Pinpoint the cell where the given text exists, returning its [x, y] midpoint coordinate. 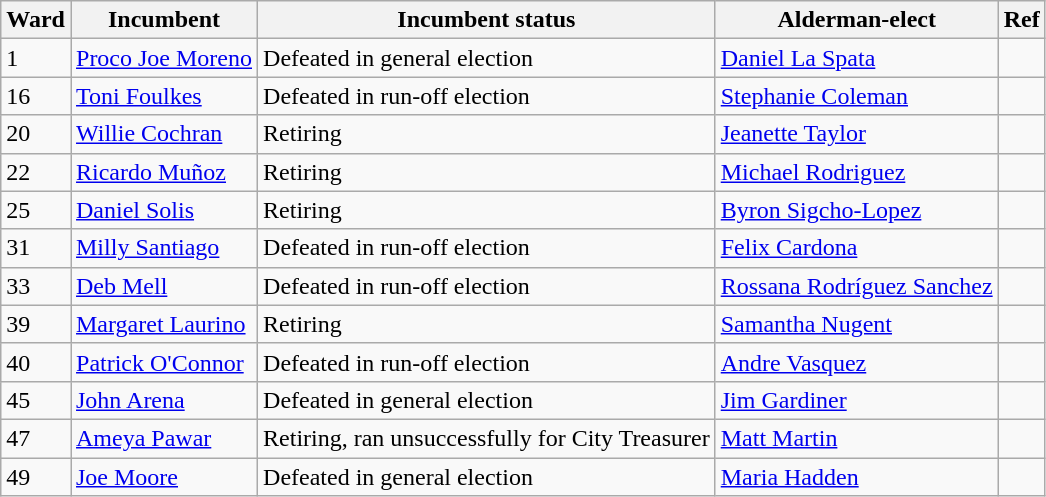
1 [36, 58]
39 [36, 324]
John Arena [164, 400]
Alderman-elect [856, 20]
Ward [36, 20]
Willie Cochran [164, 134]
Rossana Rodríguez Sanchez [856, 286]
Daniel Solis [164, 210]
Milly Santiago [164, 248]
Margaret Laurino [164, 324]
45 [36, 400]
Incumbent [164, 20]
Samantha Nugent [856, 324]
49 [36, 477]
Andre Vasquez [856, 362]
Toni Foulkes [164, 96]
Stephanie Coleman [856, 96]
40 [36, 362]
Byron Sigcho-Lopez [856, 210]
22 [36, 172]
25 [36, 210]
Jim Gardiner [856, 400]
Jeanette Taylor [856, 134]
47 [36, 438]
Retiring, ran unsuccessfully for City Treasurer [487, 438]
Ricardo Muñoz [164, 172]
Matt Martin [856, 438]
Felix Cardona [856, 248]
Deb Mell [164, 286]
Proco Joe Moreno [164, 58]
16 [36, 96]
33 [36, 286]
Ameya Pawar [164, 438]
Michael Rodriguez [856, 172]
Incumbent status [487, 20]
Ref [1022, 20]
Patrick O'Connor [164, 362]
31 [36, 248]
20 [36, 134]
Joe Moore [164, 477]
Maria Hadden [856, 477]
Daniel La Spata [856, 58]
